Provide the [x, y] coordinate of the cell's center where the given text is located.  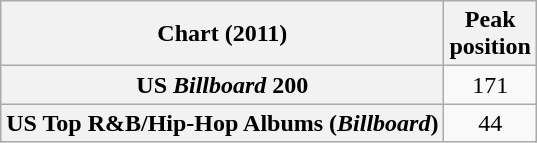
Chart (2011) [222, 34]
44 [490, 123]
US Billboard 200 [222, 85]
US Top R&B/Hip-Hop Albums (Billboard) [222, 123]
171 [490, 85]
Peakposition [490, 34]
